Locate the cell with the specified text and output its [x, y] center coordinate. 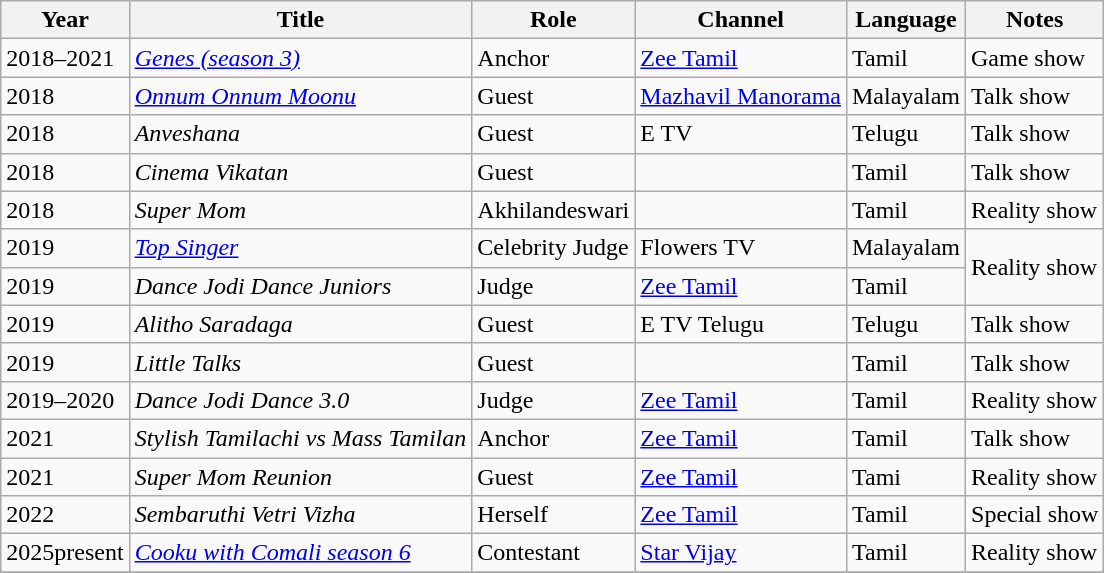
E TV Telugu [741, 324]
Anveshana [300, 134]
Language [906, 20]
Star Vijay [741, 553]
Special show [1035, 515]
Genes (season 3) [300, 58]
Channel [741, 20]
E TV [741, 134]
Contestant [554, 553]
Little Talks [300, 362]
Role [554, 20]
2022 [65, 515]
Onnum Onnum Moonu [300, 96]
Game show [1035, 58]
2018–2021 [65, 58]
Herself [554, 515]
Notes [1035, 20]
2019–2020 [65, 400]
Flowers TV [741, 248]
Cooku with Comali season 6 [300, 553]
Stylish Tamilachi vs Mass Tamilan [300, 438]
Celebrity Judge [554, 248]
Akhilandeswari [554, 210]
Tami [906, 477]
Year [65, 20]
Dance Jodi Dance 3.0 [300, 400]
Dance Jodi Dance Juniors [300, 286]
Mazhavil Manorama [741, 96]
Super Mom [300, 210]
Top Singer [300, 248]
Super Mom Reunion [300, 477]
Alitho Saradaga [300, 324]
Sembaruthi Vetri Vizha [300, 515]
2025present [65, 553]
Cinema Vikatan [300, 172]
Title [300, 20]
